Determine the [x, y] coordinate at the center of the cell enclosing the given text.  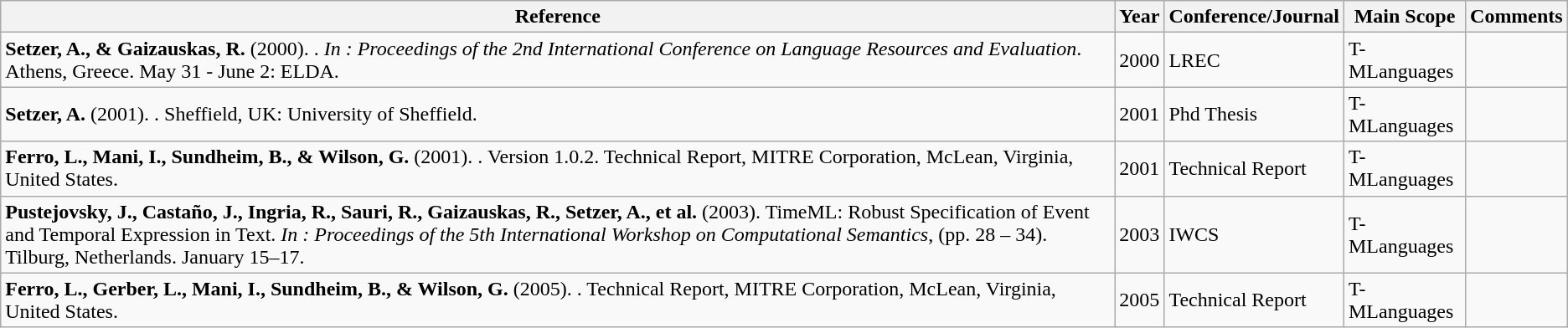
2003 [1139, 234]
2005 [1139, 300]
LREC [1255, 60]
Comments [1517, 17]
2000 [1139, 60]
Year [1139, 17]
Ferro, L., Gerber, L., Mani, I., Sundheim, B., & Wilson, G. (2005). . Technical Report, MITRE Corporation, McLean, Virginia, United States. [558, 300]
Conference/Journal [1255, 17]
Setzer, A. (2001). . Sheffield, UK: University of Sheffield. [558, 114]
Reference [558, 17]
Phd Thesis [1255, 114]
IWCS [1255, 234]
Ferro, L., Mani, I., Sundheim, B., & Wilson, G. (2001). . Version 1.0.2. Technical Report, MITRE Corporation, McLean, Virginia, United States. [558, 169]
Main Scope [1404, 17]
